Return the [X, Y] coordinate for the center point of the cell that contains the specified text.  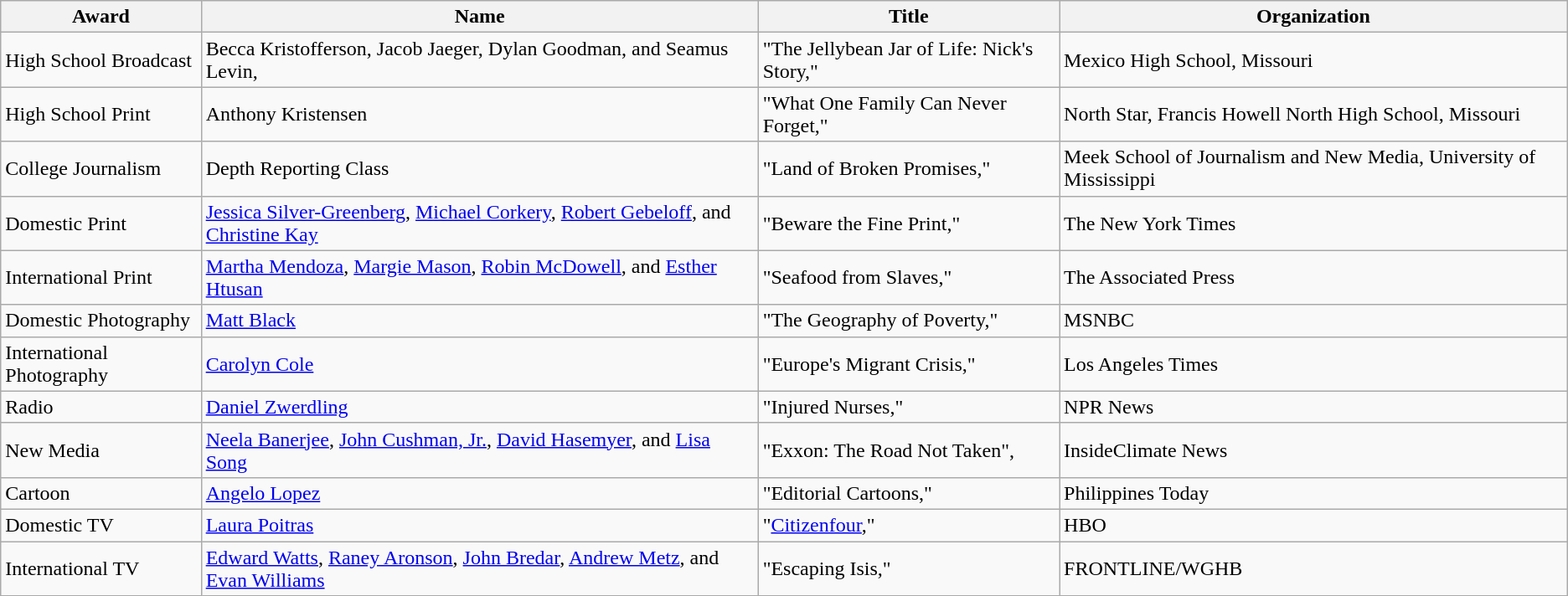
Angelo Lopez [479, 493]
Award [101, 17]
High School Broadcast [101, 60]
The New York Times [1313, 223]
Domestic TV [101, 525]
North Star, Francis Howell North High School, Missouri [1313, 114]
Matt Black [479, 321]
Mexico High School, Missouri [1313, 60]
"Citizenfour," [908, 525]
"Editorial Cartoons," [908, 493]
Meek School of Journalism and New Media, University of Mississippi [1313, 169]
New Media [101, 450]
High School Print [101, 114]
Los Angeles Times [1313, 363]
Cartoon [101, 493]
Anthony Kristensen [479, 114]
MSNBC [1313, 321]
International Print [101, 278]
"Escaping Isis," [908, 568]
NPR News [1313, 407]
"Exxon: The Road Not Taken", [908, 450]
"The Geography of Poverty," [908, 321]
"Beware the Fine Print," [908, 223]
"What One Family Can Never Forget," [908, 114]
International TV [101, 568]
Organization [1313, 17]
College Journalism [101, 169]
"Seafood from Slaves," [908, 278]
Neela Banerjee, John Cushman, Jr., David Hasemyer, and Lisa Song [479, 450]
Name [479, 17]
"Europe's Migrant Crisis," [908, 363]
Martha Mendoza, Margie Mason, Robin McDowell, and Esther Htusan [479, 278]
International Photography [101, 363]
The Associated Press [1313, 278]
FRONTLINE/WGHB [1313, 568]
Title [908, 17]
Laura Poitras [479, 525]
Daniel Zwerdling [479, 407]
Becca Kristofferson, Jacob Jaeger, Dylan Goodman, and Seamus Levin, [479, 60]
Radio [101, 407]
HBO [1313, 525]
Edward Watts, Raney Aronson, John Bredar, Andrew Metz, and Evan Williams [479, 568]
"Land of Broken Promises," [908, 169]
Domestic Print [101, 223]
"The Jellybean Jar of Life: Nick's Story," [908, 60]
Domestic Photography [101, 321]
Philippines Today [1313, 493]
Jessica Silver-Greenberg, Michael Corkery, Robert Gebeloff, and Christine Kay [479, 223]
Depth Reporting Class [479, 169]
Carolyn Cole [479, 363]
"Injured Nurses," [908, 407]
InsideClimate News [1313, 450]
